Return [X, Y] of the center of cell containing provided text 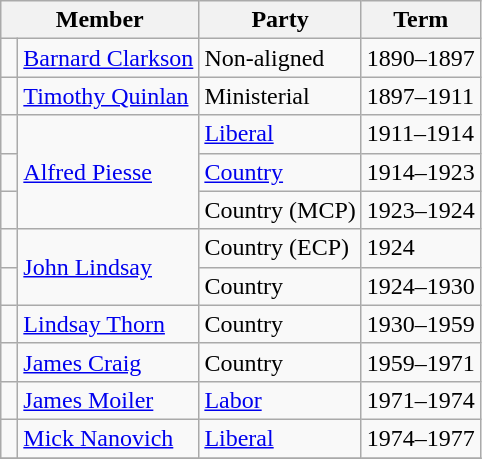
Lindsay Thorn [108, 324]
1923–1924 [420, 210]
James Craig [108, 362]
Timothy Quinlan [108, 96]
Ministerial [280, 96]
James Moiler [108, 400]
Alfred Piesse [108, 172]
John Lindsay [108, 267]
1897–1911 [420, 96]
1930–1959 [420, 324]
Barnard Clarkson [108, 58]
Mick Nanovich [108, 438]
1914–1923 [420, 172]
Country (MCP) [280, 210]
1890–1897 [420, 58]
Country (ECP) [280, 248]
1911–1914 [420, 134]
1974–1977 [420, 438]
Labor [280, 400]
1924 [420, 248]
1924–1930 [420, 286]
1971–1974 [420, 400]
1959–1971 [420, 362]
Member [100, 20]
Non-aligned [280, 58]
Term [420, 20]
Party [280, 20]
